Determine the [x, y] coordinate at the center of the cell enclosing the given text.  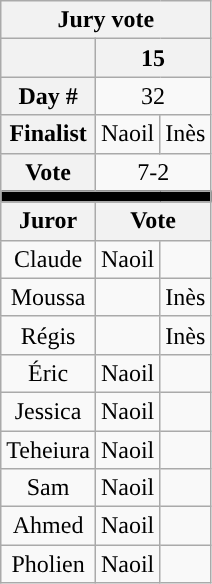
7-2 [152, 172]
Régis [48, 335]
Claude [48, 259]
Pholien [48, 564]
Jessica [48, 411]
Sam [48, 488]
Day # [48, 96]
Finalist [48, 134]
Jury vote [106, 20]
Juror [48, 221]
Teheiura [48, 449]
15 [152, 58]
Moussa [48, 297]
Éric [48, 373]
32 [152, 96]
Ahmed [48, 526]
